Detect which cell encompasses the target text, then output its [X, Y] center coordinate. 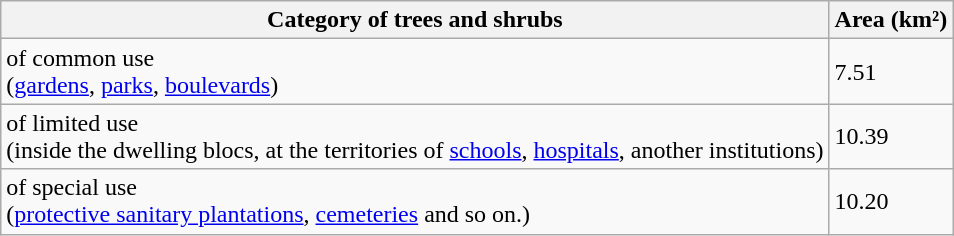
of common use(gardens, parks, boulevards) [415, 72]
of limited use(inside the dwelling blocs, at the territories of schools, hospitals, another institutions) [415, 136]
Area (km²) [891, 20]
10.20 [891, 202]
Category of trees and shrubs [415, 20]
of special use(protective sanitary plantations, cemeteries and so on.) [415, 202]
10.39 [891, 136]
7.51 [891, 72]
